Pinpoint the cell where the given text exists, returning its (X, Y) midpoint coordinate. 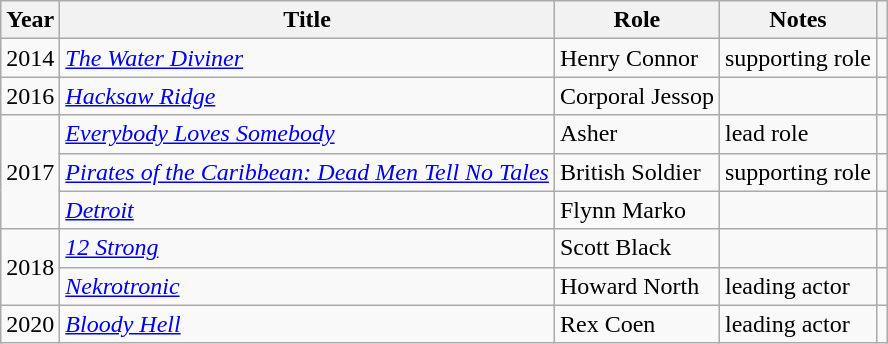
2014 (30, 58)
Flynn Marko (636, 210)
12 Strong (308, 248)
Hacksaw Ridge (308, 96)
Howard North (636, 286)
Scott Black (636, 248)
2020 (30, 324)
Bloody Hell (308, 324)
Rex Coen (636, 324)
Everybody Loves Somebody (308, 134)
Title (308, 20)
The Water Diviner (308, 58)
Henry Connor (636, 58)
Role (636, 20)
2016 (30, 96)
Corporal Jessop (636, 96)
Pirates of the Caribbean: Dead Men Tell No Tales (308, 172)
lead role (798, 134)
Notes (798, 20)
Asher (636, 134)
Detroit (308, 210)
2017 (30, 172)
British Soldier (636, 172)
2018 (30, 267)
Nekrotronic (308, 286)
Year (30, 20)
